Search for the cell housing the specified text and yield its (X, Y) center coordinate. 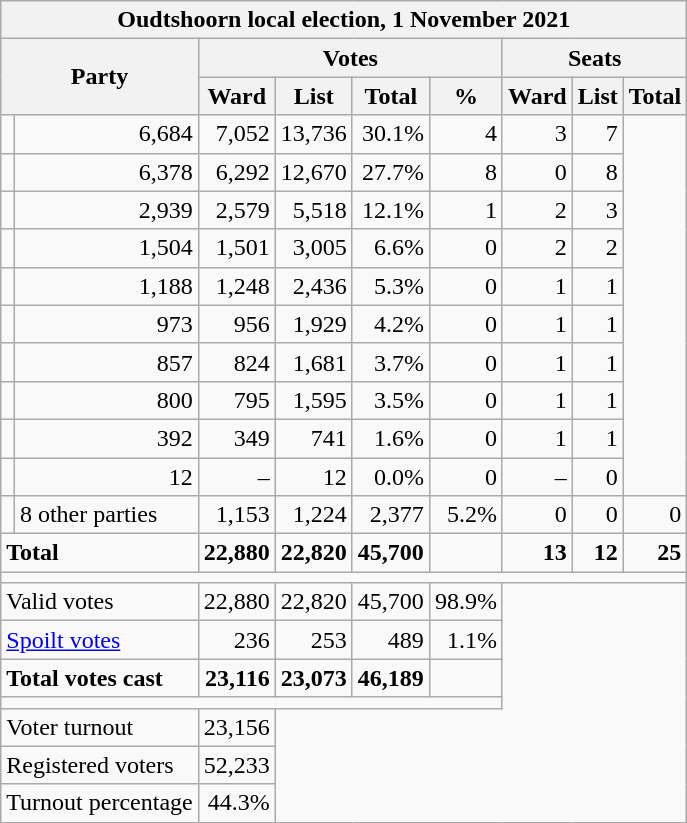
1,504 (106, 248)
824 (236, 362)
12,670 (314, 172)
0.0% (390, 477)
Voter turnout (100, 727)
46,189 (390, 678)
Total votes cast (100, 678)
25 (655, 553)
Oudtshoorn local election, 1 November 2021 (344, 20)
1,595 (314, 400)
1,188 (106, 286)
800 (106, 400)
236 (236, 640)
741 (314, 438)
392 (106, 438)
2,436 (314, 286)
349 (236, 438)
1,501 (236, 248)
1.1% (466, 640)
27.7% (390, 172)
Valid votes (100, 602)
6,292 (236, 172)
Spoilt votes (100, 640)
2,939 (106, 210)
7 (598, 134)
23,156 (236, 727)
3,005 (314, 248)
7,052 (236, 134)
956 (236, 324)
3.7% (390, 362)
30.1% (390, 134)
4 (466, 134)
1,224 (314, 515)
12.1% (390, 210)
2,579 (236, 210)
1,248 (236, 286)
98.9% (466, 602)
1,153 (236, 515)
Registered voters (100, 765)
13,736 (314, 134)
13 (537, 553)
23,116 (236, 678)
795 (236, 400)
6.6% (390, 248)
489 (390, 640)
4.2% (390, 324)
23,073 (314, 678)
973 (106, 324)
1.6% (390, 438)
5,518 (314, 210)
253 (314, 640)
Turnout percentage (100, 803)
Party (100, 77)
6,378 (106, 172)
8 other parties (106, 515)
52,233 (236, 765)
Votes (350, 58)
5.3% (390, 286)
3.5% (390, 400)
1,929 (314, 324)
857 (106, 362)
1,681 (314, 362)
Seats (594, 58)
6,684 (106, 134)
2,377 (390, 515)
% (466, 96)
5.2% (466, 515)
44.3% (236, 803)
